Scan for the cell matching the given text and deliver its (X, Y) coordinate at center. 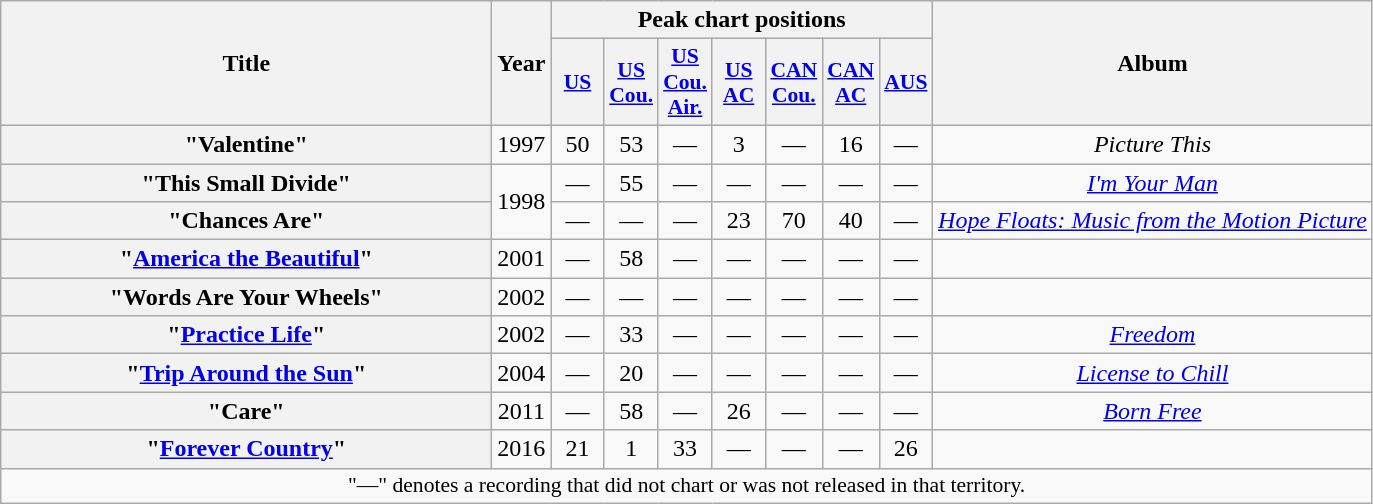
"Valentine" (246, 144)
AUS (906, 82)
16 (850, 144)
50 (578, 144)
2011 (522, 411)
Title (246, 64)
CANCou. (794, 82)
Picture This (1153, 144)
21 (578, 449)
2001 (522, 259)
Born Free (1153, 411)
40 (850, 221)
Peak chart positions (742, 20)
2016 (522, 449)
"Forever Country" (246, 449)
US (578, 82)
53 (631, 144)
23 (738, 221)
"Practice Life" (246, 335)
2004 (522, 373)
"Chances Are" (246, 221)
Hope Floats: Music from the Motion Picture (1153, 221)
USCou.Air. (685, 82)
License to Chill (1153, 373)
Album (1153, 64)
1997 (522, 144)
70 (794, 221)
"Care" (246, 411)
1998 (522, 202)
I'm Your Man (1153, 183)
"Words Are Your Wheels" (246, 297)
"—" denotes a recording that did not chart or was not released in that territory. (687, 486)
Freedom (1153, 335)
USAC (738, 82)
"America the Beautiful" (246, 259)
3 (738, 144)
55 (631, 183)
20 (631, 373)
1 (631, 449)
"Trip Around the Sun" (246, 373)
CANAC (850, 82)
Year (522, 64)
USCou. (631, 82)
"This Small Divide" (246, 183)
